Extract the (X, Y) coordinate from the center of the cell holding the provided text.  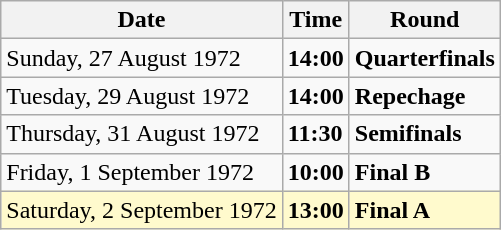
Round (424, 20)
13:00 (316, 210)
11:30 (316, 134)
Sunday, 27 August 1972 (142, 58)
Tuesday, 29 August 1972 (142, 96)
Date (142, 20)
Final B (424, 172)
10:00 (316, 172)
Quarterfinals (424, 58)
Repechage (424, 96)
Saturday, 2 September 1972 (142, 210)
Thursday, 31 August 1972 (142, 134)
Final A (424, 210)
Semifinals (424, 134)
Friday, 1 September 1972 (142, 172)
Time (316, 20)
